Search for the cell housing the specified text and yield its [x, y] center coordinate. 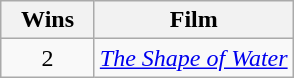
Wins [48, 20]
Film [194, 20]
The Shape of Water [194, 58]
2 [48, 58]
